Return the (X, Y) coordinate for the center point of the cell that contains the specified text.  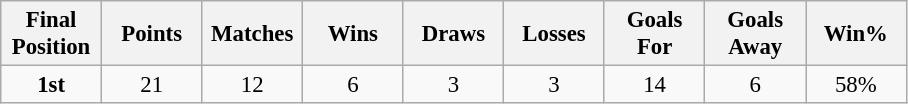
Goals For (654, 34)
Matches (252, 34)
Final Position (52, 34)
12 (252, 85)
Draws (454, 34)
Points (152, 34)
1st (52, 85)
Goals Away (756, 34)
21 (152, 85)
58% (856, 85)
Win% (856, 34)
Wins (354, 34)
Losses (554, 34)
14 (654, 85)
